Search for the cell housing the specified text and yield its [X, Y] center coordinate. 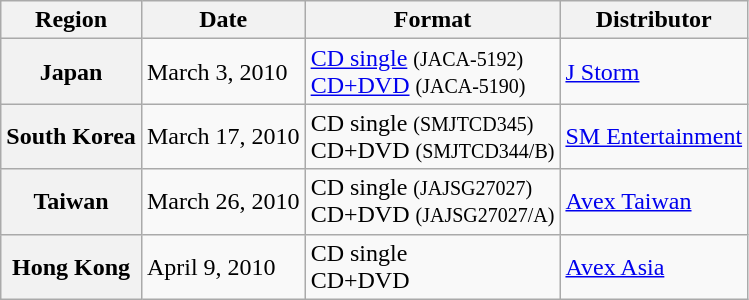
South Korea [72, 136]
CD single (SMJTCD345)CD+DVD (SMJTCD344/B) [432, 136]
Date [223, 20]
Format [432, 20]
CD single (JAJSG27027)CD+DVD (JAJSG27027/A) [432, 202]
Avex Taiwan [654, 202]
Japan [72, 72]
March 26, 2010 [223, 202]
Avex Asia [654, 266]
March 3, 2010 [223, 72]
March 17, 2010 [223, 136]
Hong Kong [72, 266]
CD single (JACA-5192)CD+DVD (JACA-5190) [432, 72]
CD singleCD+DVD [432, 266]
Distributor [654, 20]
J Storm [654, 72]
April 9, 2010 [223, 266]
Taiwan [72, 202]
SM Entertainment [654, 136]
Region [72, 20]
